Return (X, Y) of the center of cell containing provided text 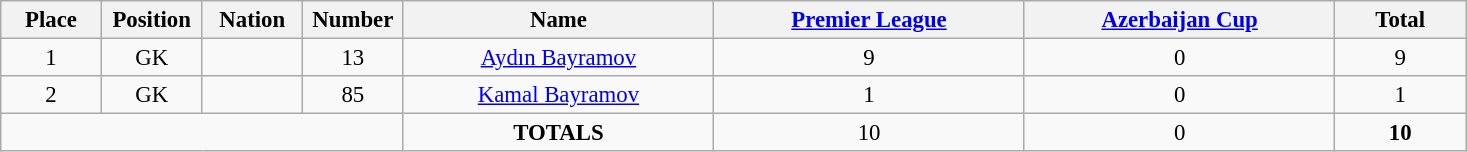
Total (1400, 20)
Azerbaijan Cup (1180, 20)
Premier League (870, 20)
Aydın Bayramov (558, 58)
Nation (252, 20)
2 (52, 95)
Number (354, 20)
85 (354, 95)
13 (354, 58)
TOTALS (558, 133)
Place (52, 20)
Name (558, 20)
Position (152, 20)
Kamal Bayramov (558, 95)
